Determine the (X, Y) coordinate at the center of the cell enclosing the given text.  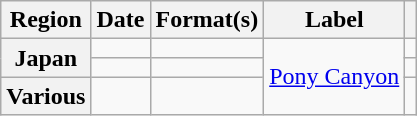
Pony Canyon (334, 77)
Date (120, 20)
Region (46, 20)
Japan (46, 58)
Various (46, 96)
Label (334, 20)
Format(s) (207, 20)
